Scan for the cell matching the given text and deliver its [x, y] coordinate at center. 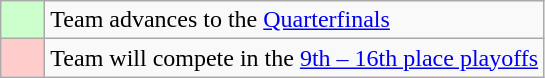
Team advances to the Quarterfinals [294, 20]
Team will compete in the 9th – 16th place playoffs [294, 58]
